Search for the cell housing the specified text and yield its (x, y) center coordinate. 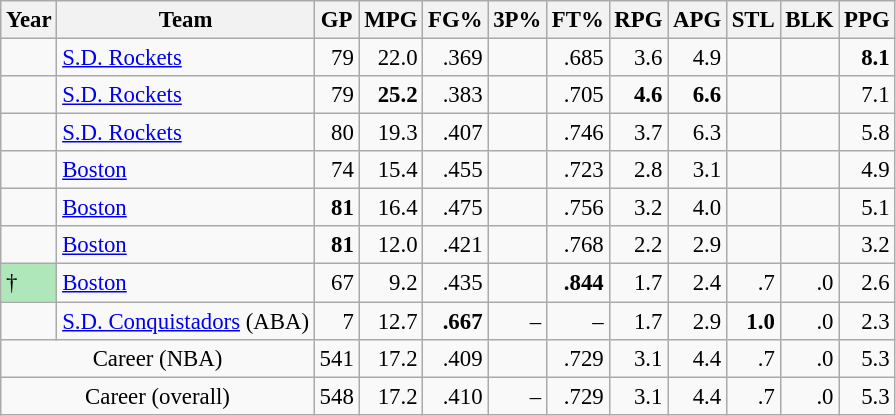
.685 (578, 58)
9.2 (391, 283)
.667 (456, 321)
3P% (518, 20)
15.4 (391, 170)
7.1 (867, 95)
.475 (456, 208)
2.3 (867, 321)
STL (753, 20)
FG% (456, 20)
.746 (578, 133)
4.6 (638, 95)
548 (336, 396)
.723 (578, 170)
3.7 (638, 133)
6.6 (698, 95)
5.1 (867, 208)
.407 (456, 133)
19.3 (391, 133)
16.4 (391, 208)
25.2 (391, 95)
2.8 (638, 170)
.768 (578, 245)
2.4 (698, 283)
3.6 (638, 58)
Career (overall) (158, 396)
† (29, 283)
GP (336, 20)
22.0 (391, 58)
MPG (391, 20)
7 (336, 321)
.410 (456, 396)
.844 (578, 283)
S.D. Conquistadors (ABA) (186, 321)
12.7 (391, 321)
4.0 (698, 208)
80 (336, 133)
APG (698, 20)
Career (NBA) (158, 358)
8.1 (867, 58)
67 (336, 283)
5.8 (867, 133)
541 (336, 358)
.705 (578, 95)
.756 (578, 208)
.421 (456, 245)
.455 (456, 170)
FT% (578, 20)
Year (29, 20)
12.0 (391, 245)
2.6 (867, 283)
.369 (456, 58)
PPG (867, 20)
RPG (638, 20)
6.3 (698, 133)
BLK (810, 20)
1.0 (753, 321)
Team (186, 20)
.383 (456, 95)
.435 (456, 283)
2.2 (638, 245)
74 (336, 170)
.409 (456, 358)
